Search for the cell housing the specified text and yield its [x, y] center coordinate. 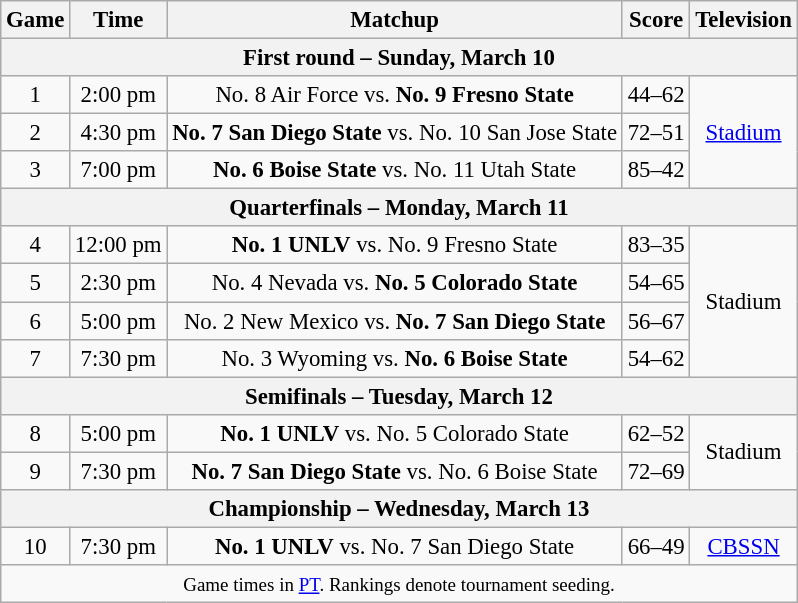
No. 6 Boise State vs. No. 11 Utah State [394, 170]
No. 7 San Diego State vs. No. 6 Boise State [394, 471]
No. 8 Air Force vs. No. 9 Fresno State [394, 95]
CBSSN [744, 546]
Quarterfinals – Monday, March 11 [399, 208]
No. 1 UNLV vs. No. 5 Colorado State [394, 433]
66–49 [656, 546]
83–35 [656, 245]
62–52 [656, 433]
First round – Sunday, March 10 [399, 58]
72–51 [656, 133]
No. 1 UNLV vs. No. 7 San Diego State [394, 546]
6 [36, 321]
44–62 [656, 95]
Semifinals – Tuesday, March 12 [399, 396]
12:00 pm [118, 245]
85–42 [656, 170]
54–65 [656, 283]
No. 1 UNLV vs. No. 9 Fresno State [394, 245]
9 [36, 471]
5 [36, 283]
No. 3 Wyoming vs. No. 6 Boise State [394, 358]
2:30 pm [118, 283]
72–69 [656, 471]
2:00 pm [118, 95]
No. 2 New Mexico vs. No. 7 San Diego State [394, 321]
2 [36, 133]
Television [744, 20]
Matchup [394, 20]
Score [656, 20]
4 [36, 245]
Game times in PT. Rankings denote tournament seeding. [399, 584]
56–67 [656, 321]
Time [118, 20]
7 [36, 358]
1 [36, 95]
3 [36, 170]
7:00 pm [118, 170]
No. 4 Nevada vs. No. 5 Colorado State [394, 283]
Game [36, 20]
4:30 pm [118, 133]
10 [36, 546]
54–62 [656, 358]
Championship – Wednesday, March 13 [399, 509]
No. 7 San Diego State vs. No. 10 San Jose State [394, 133]
8 [36, 433]
